Search for the cell housing the specified text and yield its [x, y] center coordinate. 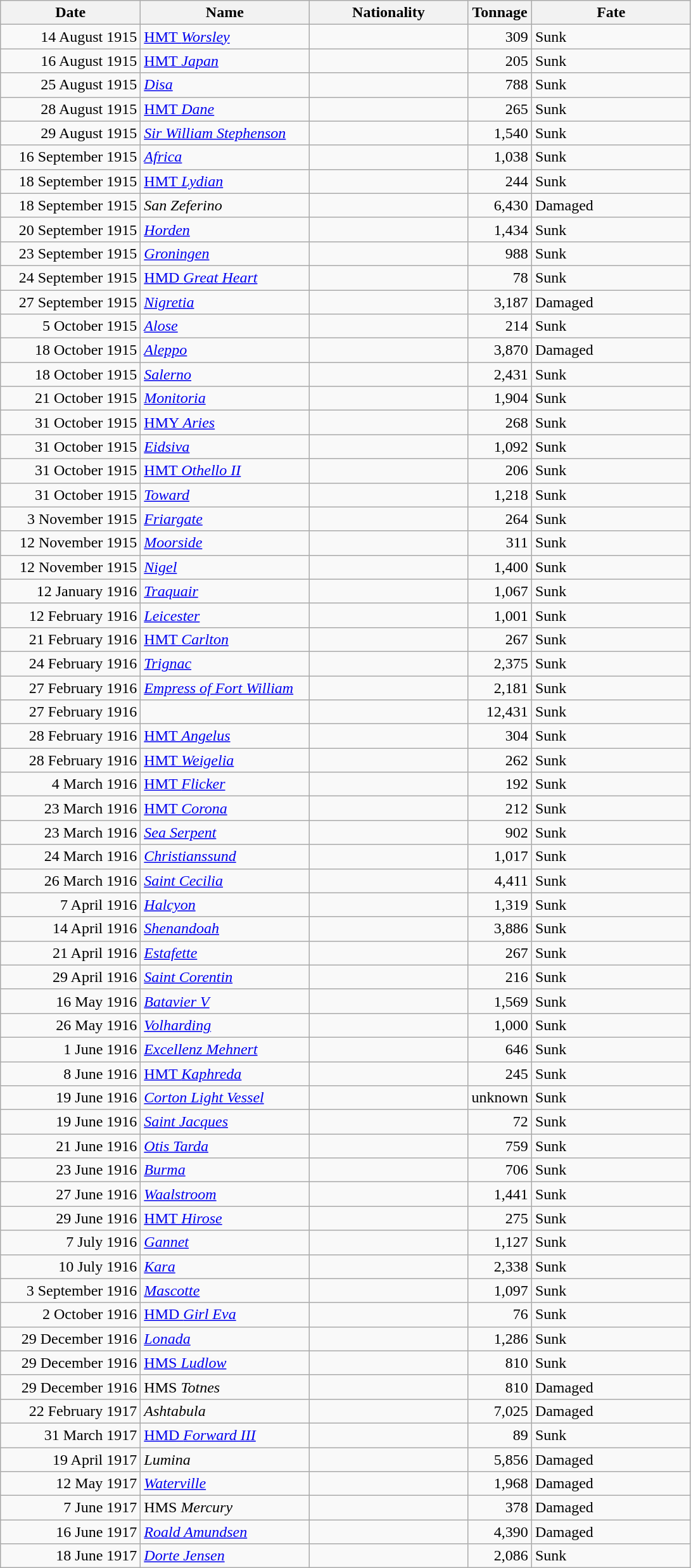
2,086 [500, 1556]
265 [500, 109]
1,400 [500, 567]
1,092 [500, 447]
Trignac [225, 663]
Nationality [389, 13]
1,569 [500, 1001]
6,430 [500, 205]
HMT Lydian [225, 181]
18 June 1917 [71, 1556]
Otis Tarda [225, 1146]
Excellenz Mehnert [225, 1049]
78 [500, 277]
Saint Jacques [225, 1122]
Mascotte [225, 1291]
216 [500, 977]
HMT Worsley [225, 37]
1,001 [500, 615]
1,017 [500, 857]
1,286 [500, 1339]
1,904 [500, 398]
HMT Angelus [225, 736]
Kara [225, 1266]
89 [500, 1435]
206 [500, 471]
311 [500, 543]
4,390 [500, 1532]
HMD Girl Eva [225, 1315]
1,000 [500, 1025]
27 June 1916 [71, 1194]
21 February 1916 [71, 639]
304 [500, 736]
16 September 1915 [71, 157]
12,431 [500, 712]
Moorside [225, 543]
378 [500, 1508]
HMD Forward III [225, 1435]
275 [500, 1218]
7 July 1916 [71, 1242]
Lonada [225, 1339]
788 [500, 85]
Waalstroom [225, 1194]
19 April 1917 [71, 1459]
Disa [225, 85]
5 October 1915 [71, 326]
5,856 [500, 1459]
3 November 1915 [71, 519]
759 [500, 1146]
29 June 1916 [71, 1218]
4,411 [500, 881]
HMS Mercury [225, 1508]
7 June 1917 [71, 1508]
Ashtabula [225, 1411]
Shenandoah [225, 929]
16 August 1915 [71, 61]
Saint Corentin [225, 977]
Roald Amundsen [225, 1532]
245 [500, 1074]
646 [500, 1049]
20 September 1915 [71, 229]
268 [500, 423]
7,025 [500, 1411]
29 August 1915 [71, 133]
Salerno [225, 374]
Corton Light Vessel [225, 1098]
14 August 1915 [71, 37]
21 June 1916 [71, 1146]
309 [500, 37]
902 [500, 832]
HMS Ludlow [225, 1363]
26 March 1916 [71, 881]
Eidsiva [225, 447]
Dorte Jensen [225, 1556]
Empress of Fort William [225, 687]
HMD Great Heart [225, 277]
8 June 1916 [71, 1074]
2,375 [500, 663]
26 May 1916 [71, 1025]
1,127 [500, 1242]
1,319 [500, 905]
3,187 [500, 302]
3 September 1916 [71, 1291]
Estafette [225, 953]
244 [500, 181]
Monitoria [225, 398]
Waterville [225, 1484]
1,434 [500, 229]
Sea Serpent [225, 832]
212 [500, 808]
1,540 [500, 133]
21 April 1916 [71, 953]
2 October 1916 [71, 1315]
Horden [225, 229]
HMT Hirose [225, 1218]
264 [500, 519]
1,218 [500, 495]
Lumina [225, 1459]
27 September 1915 [71, 302]
2,338 [500, 1266]
1,038 [500, 157]
Gannet [225, 1242]
7 April 1916 [71, 905]
HMT Kaphreda [225, 1074]
205 [500, 61]
72 [500, 1122]
Friargate [225, 519]
Alose [225, 326]
HMT Dane [225, 109]
Groningen [225, 253]
16 June 1917 [71, 1532]
3,886 [500, 929]
Date [71, 13]
HMT Japan [225, 61]
16 May 1916 [71, 1001]
10 July 1916 [71, 1266]
22 February 1917 [71, 1411]
Sir William Stephenson [225, 133]
12 May 1917 [71, 1484]
HMT Corona [225, 808]
HMT Weigelia [225, 760]
HMS Totnes [225, 1387]
2,181 [500, 687]
262 [500, 760]
Toward [225, 495]
HMT Carlton [225, 639]
Halcyon [225, 905]
192 [500, 784]
21 October 1915 [71, 398]
29 April 1916 [71, 977]
12 January 1916 [71, 591]
31 March 1917 [71, 1435]
24 September 1915 [71, 277]
1,097 [500, 1291]
214 [500, 326]
12 February 1916 [71, 615]
unknown [500, 1098]
24 March 1916 [71, 857]
Tonnage [500, 13]
23 September 1915 [71, 253]
HMT Flicker [225, 784]
28 August 1915 [71, 109]
Nigretia [225, 302]
Name [225, 13]
Christianssund [225, 857]
Traquair [225, 591]
2,431 [500, 374]
25 August 1915 [71, 85]
Fate [611, 13]
HMY Aries [225, 423]
706 [500, 1170]
24 February 1916 [71, 663]
1,067 [500, 591]
Africa [225, 157]
Nigel [225, 567]
HMT Othello II [225, 471]
76 [500, 1315]
3,870 [500, 350]
23 June 1916 [71, 1170]
4 March 1916 [71, 784]
1,441 [500, 1194]
1 June 1916 [71, 1049]
988 [500, 253]
Saint Cecilia [225, 881]
San Zeferino [225, 205]
Leicester [225, 615]
14 April 1916 [71, 929]
1,968 [500, 1484]
Batavier V [225, 1001]
Volharding [225, 1025]
Burma [225, 1170]
Aleppo [225, 350]
